Provide the (X, Y) coordinate of the cell's center where the given text is located.  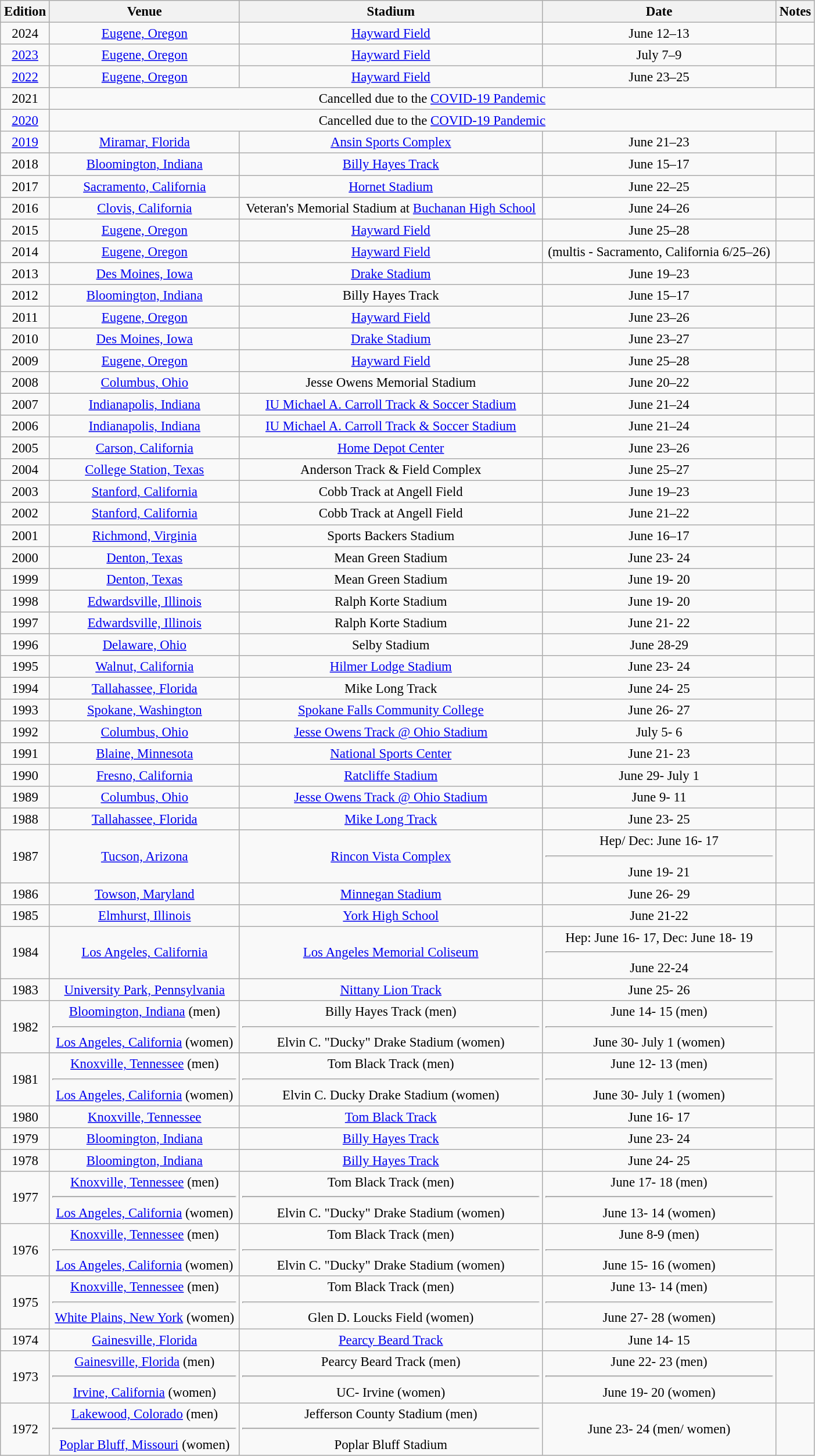
Stadium (390, 12)
1976 (26, 1250)
2015 (26, 230)
2013 (26, 274)
1992 (26, 732)
1981 (26, 1079)
June 17- 18 (men) June 13- 14 (women) (659, 1198)
Jesse Owens Memorial Stadium (390, 383)
Sacramento, California (144, 186)
1977 (26, 1198)
1975 (26, 1302)
1973 (26, 1376)
Gainesville, Florida (men)Irvine, California (women) (144, 1376)
June 13- 14 (men) June 27- 28 (women) (659, 1302)
1980 (26, 1117)
June 25–27 (659, 470)
June 26- 27 (659, 710)
2005 (26, 448)
June 21- 22 (659, 623)
2003 (26, 492)
Miramar, Florida (144, 142)
Ratcliffe Stadium (390, 776)
2018 (26, 164)
College Station, Texas (144, 470)
2006 (26, 426)
York High School (390, 915)
Rincon Vista Complex (390, 857)
June 21–23 (659, 142)
2017 (26, 186)
Bloomington, Indiana (men)Los Angeles, California (women) (144, 1027)
Veteran's Memorial Stadium at Buchanan High School (390, 208)
June 16–17 (659, 535)
2023 (26, 55)
1982 (26, 1027)
Edition (26, 12)
Los Angeles, California (144, 952)
June 16- 17 (659, 1117)
1996 (26, 645)
Carson, California (144, 448)
1984 (26, 952)
2007 (26, 405)
National Sports Center (390, 754)
2012 (26, 296)
1997 (26, 623)
Blaine, Minnesota (144, 754)
2024 (26, 34)
June 29- July 1 (659, 776)
Delaware, Ohio (144, 645)
Venue (144, 12)
Pearcy Beard Track (men) UC- Irvine (women) (390, 1376)
2011 (26, 317)
Pearcy Beard Track (390, 1340)
Hornet Stadium (390, 186)
Ansin Sports Complex (390, 142)
Los Angeles Memorial Coliseum (390, 952)
1974 (26, 1340)
June 8-9 (men) June 15- 16 (women) (659, 1250)
Hilmer Lodge Stadium (390, 667)
June 21–22 (659, 514)
2004 (26, 470)
June 23–25 (659, 77)
1991 (26, 754)
Nittany Lion Track (390, 990)
June 14- 15 (659, 1340)
July 7–9 (659, 55)
1999 (26, 579)
June 25- 26 (659, 990)
2016 (26, 208)
1987 (26, 857)
Home Depot Center (390, 448)
1988 (26, 819)
2010 (26, 339)
Tucson, Arizona (144, 857)
Tom Black Track (390, 1117)
June 20–22 (659, 383)
2019 (26, 142)
2014 (26, 251)
Lakewood, Colorado (men)Poplar Bluff, Missouri (women) (144, 1429)
Clovis, California (144, 208)
June 22–25 (659, 186)
June 24–26 (659, 208)
June 23–27 (659, 339)
Hep: June 16- 17, Dec: June 18- 19 June 22-24 (659, 952)
Towson, Maryland (144, 894)
1979 (26, 1138)
June 9- 11 (659, 797)
1985 (26, 915)
Knoxville, Tennessee (144, 1117)
June 23- 25 (659, 819)
2020 (26, 121)
Anderson Track & Field Complex (390, 470)
June 12–13 (659, 34)
June 12- 13 (men) June 30- July 1 (women) (659, 1079)
2009 (26, 361)
1978 (26, 1160)
University Park, Pennsylvania (144, 990)
June 23- 24 (men/ women) (659, 1429)
Walnut, California (144, 667)
1994 (26, 688)
Minnegan Stadium (390, 894)
1990 (26, 776)
Tom Black Track (men) Elvin C. Ducky Drake Stadium (women) (390, 1079)
2002 (26, 514)
Fresno, California (144, 776)
2022 (26, 77)
Knoxville, Tennessee (men)White Plains, New York (women) (144, 1302)
Notes (796, 12)
Sports Backers Stadium (390, 535)
Richmond, Virginia (144, 535)
Spokane, Washington (144, 710)
1993 (26, 710)
1995 (26, 667)
1986 (26, 894)
Selby Stadium (390, 645)
1972 (26, 1429)
July 5- 6 (659, 732)
Gainesville, Florida (144, 1340)
2000 (26, 558)
June 14- 15 (men) June 30- July 1 (women) (659, 1027)
1983 (26, 990)
1989 (26, 797)
Spokane Falls Community College (390, 710)
Hep/ Dec: June 16- 17 June 19- 21 (659, 857)
Jefferson County Stadium (men) Poplar Bluff Stadium (390, 1429)
Tom Black Track (men) Glen D. Loucks Field (women) (390, 1302)
June 22- 23 (men) June 19- 20 (women) (659, 1376)
2008 (26, 383)
2021 (26, 99)
Elmhurst, Illinois (144, 915)
2001 (26, 535)
Billy Hayes Track (men) Elvin C. "Ducky" Drake Stadium (women) (390, 1027)
June 28-29 (659, 645)
June 21- 23 (659, 754)
June 21-22 (659, 915)
(multis - Sacramento, California 6/25–26) (659, 251)
June 26- 29 (659, 894)
Date (659, 12)
1998 (26, 601)
